For the text-containing cell, return its midpoint in (x, y) coordinate format. 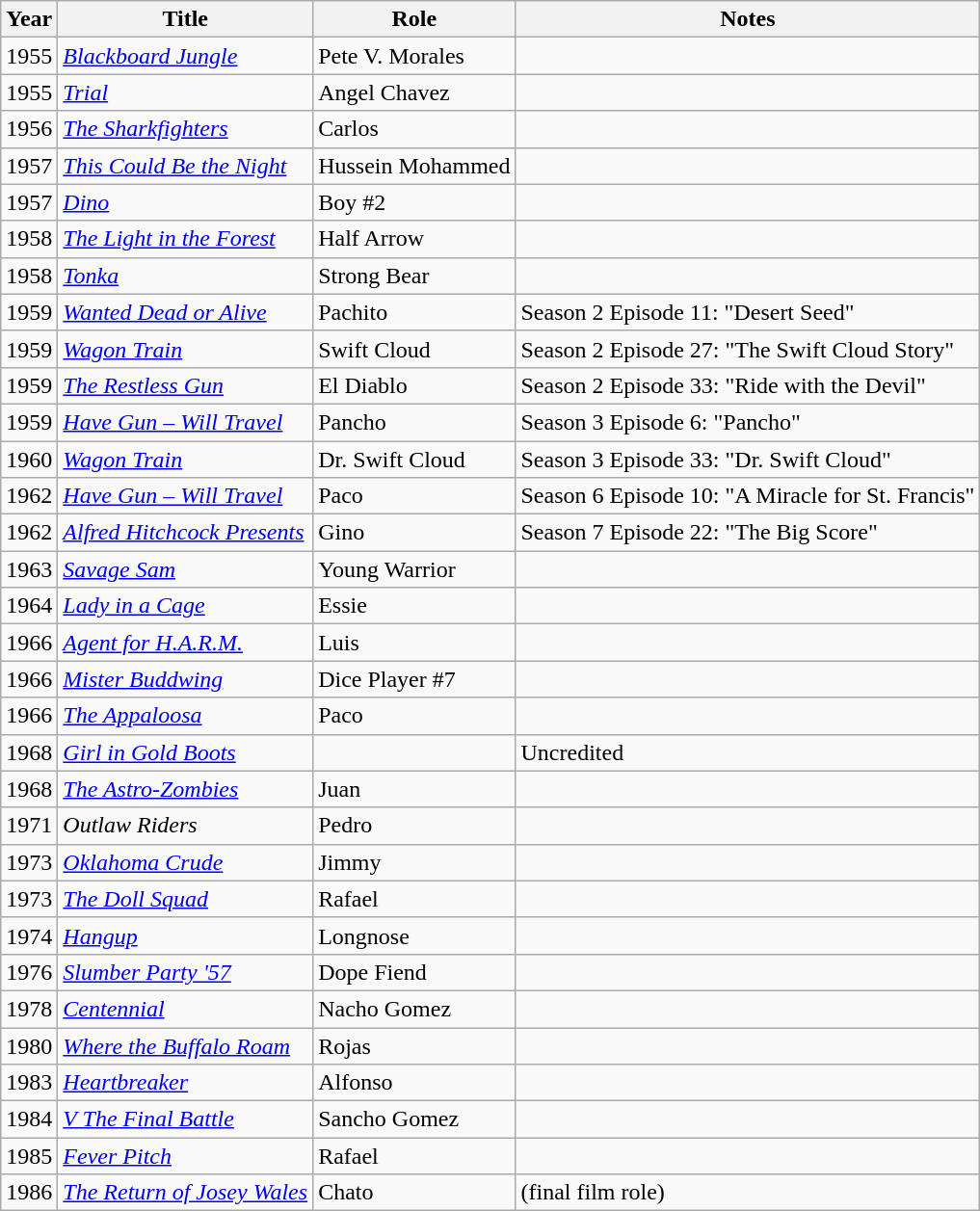
Dino (185, 202)
Tonka (185, 276)
Pedro (414, 826)
The Astro-Zombies (185, 789)
Role (414, 19)
1978 (29, 1009)
1976 (29, 972)
1974 (29, 935)
Gino (414, 533)
1983 (29, 1083)
Alfonso (414, 1083)
Season 2 Episode 27: "The Swift Cloud Story" (748, 349)
Season 2 Episode 11: "Desert Seed" (748, 312)
Trial (185, 92)
1986 (29, 1193)
Sancho Gomez (414, 1119)
Centennial (185, 1009)
Fever Pitch (185, 1156)
1980 (29, 1045)
Notes (748, 19)
Dice Player #7 (414, 679)
Chato (414, 1193)
Hussein Mohammed (414, 166)
Slumber Party '57 (185, 972)
1984 (29, 1119)
Essie (414, 606)
The Light in the Forest (185, 239)
Lady in a Cage (185, 606)
Young Warrior (414, 569)
Season 3 Episode 33: "Dr. Swift Cloud" (748, 460)
Oklahoma Crude (185, 862)
Luis (414, 643)
Carlos (414, 129)
Agent for H.A.R.M. (185, 643)
1956 (29, 129)
1985 (29, 1156)
This Could Be the Night (185, 166)
Strong Bear (414, 276)
The Doll Squad (185, 899)
Season 6 Episode 10: "A Miracle for St. Francis" (748, 496)
(final film role) (748, 1193)
Swift Cloud (414, 349)
Where the Buffalo Roam (185, 1045)
V The Final Battle (185, 1119)
Season 3 Episode 6: "Pancho" (748, 422)
1964 (29, 606)
Pachito (414, 312)
The Appaloosa (185, 716)
Year (29, 19)
Angel Chavez (414, 92)
Dope Fiend (414, 972)
Uncredited (748, 752)
Juan (414, 789)
The Restless Gun (185, 385)
Pancho (414, 422)
Heartbreaker (185, 1083)
Outlaw Riders (185, 826)
Savage Sam (185, 569)
Season 7 Episode 22: "The Big Score" (748, 533)
The Sharkfighters (185, 129)
El Diablo (414, 385)
1960 (29, 460)
Girl in Gold Boots (185, 752)
Hangup (185, 935)
Season 2 Episode 33: "Ride with the Devil" (748, 385)
Half Arrow (414, 239)
Pete V. Morales (414, 56)
Longnose (414, 935)
The Return of Josey Wales (185, 1193)
1971 (29, 826)
Blackboard Jungle (185, 56)
Jimmy (414, 862)
Wanted Dead or Alive (185, 312)
Nacho Gomez (414, 1009)
Mister Buddwing (185, 679)
Rojas (414, 1045)
Dr. Swift Cloud (414, 460)
1963 (29, 569)
Alfred Hitchcock Presents (185, 533)
Title (185, 19)
Boy #2 (414, 202)
